Identify which cell holds the provided text, then report its [X, Y] central coordinate. 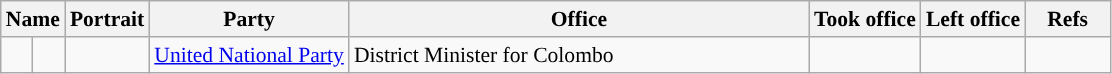
Took office [865, 19]
Name [33, 19]
Party [249, 19]
United National Party [249, 55]
Portrait [107, 19]
Office [579, 19]
District Minister for Colombo [579, 55]
Left office [973, 19]
Refs [1068, 19]
